Search for the cell housing the specified text and yield its (X, Y) center coordinate. 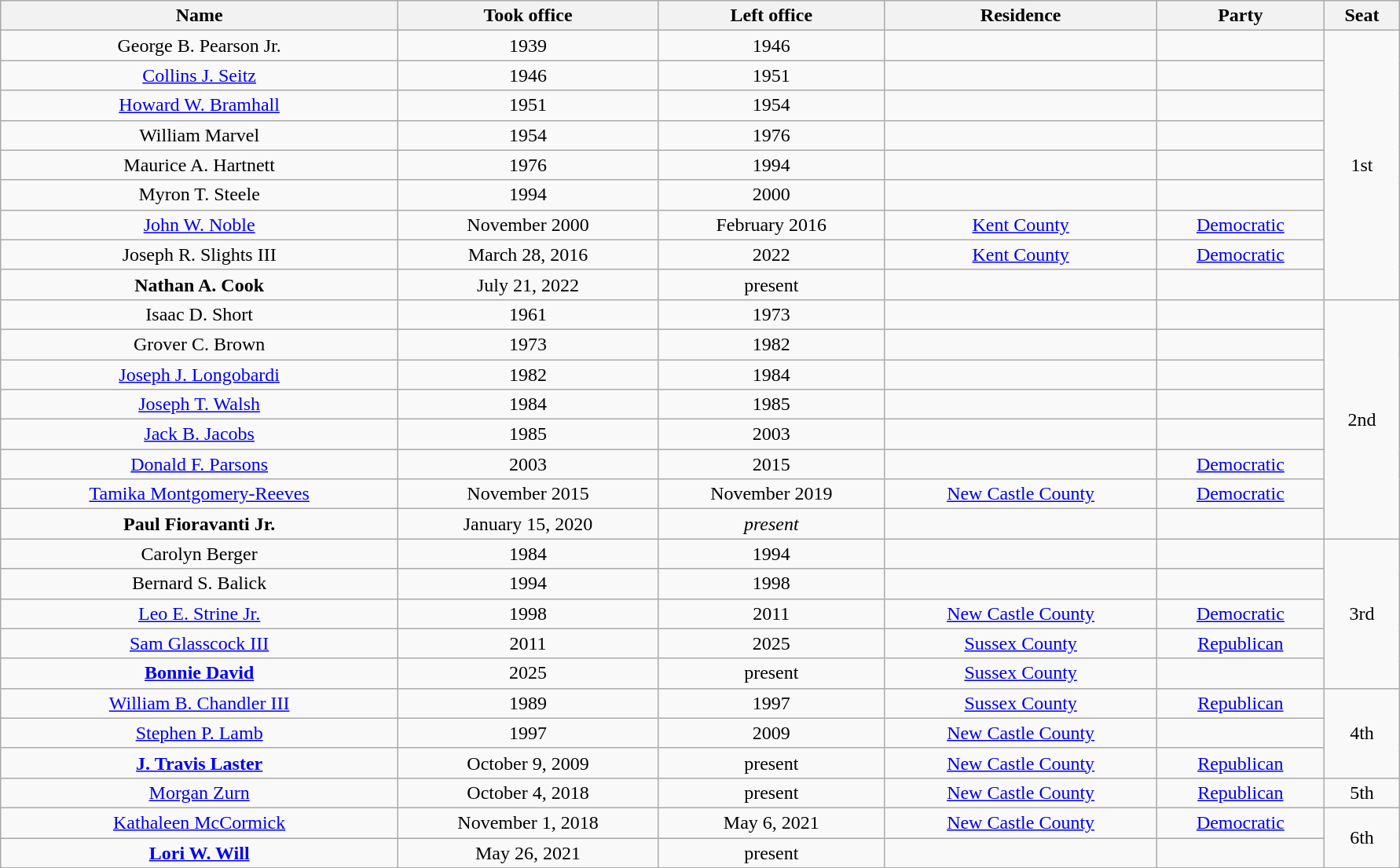
Joseph T. Walsh (200, 405)
Lori W. Will (200, 852)
Paul Fioravanti Jr. (200, 524)
November 2000 (528, 225)
2009 (771, 733)
Party (1241, 16)
Sam Glasscock III (200, 643)
Howard W. Bramhall (200, 105)
4th (1362, 733)
Jack B. Jacobs (200, 434)
Left office (771, 16)
George B. Pearson Jr. (200, 46)
July 21, 2022 (528, 284)
February 2016 (771, 225)
November 2015 (528, 494)
January 15, 2020 (528, 524)
Took office (528, 16)
October 4, 2018 (528, 793)
2000 (771, 195)
2015 (771, 464)
3rd (1362, 613)
Joseph J. Longobardi (200, 375)
John W. Noble (200, 225)
October 9, 2009 (528, 763)
Bonnie David (200, 673)
Seat (1362, 16)
Joseph R. Slights III (200, 255)
1961 (528, 314)
March 28, 2016 (528, 255)
6th (1362, 837)
William Marvel (200, 135)
Name (200, 16)
Grover C. Brown (200, 344)
Tamika Montgomery-Reeves (200, 494)
Donald F. Parsons (200, 464)
1939 (528, 46)
Carolyn Berger (200, 554)
William B. Chandler III (200, 703)
Bernard S. Balick (200, 584)
Nathan A. Cook (200, 284)
1st (1362, 165)
Leo E. Strine Jr. (200, 613)
J. Travis Laster (200, 763)
Residence (1021, 16)
November 1, 2018 (528, 822)
May 26, 2021 (528, 852)
Morgan Zurn (200, 793)
Kathaleen McCormick (200, 822)
1989 (528, 703)
Isaac D. Short (200, 314)
Myron T. Steele (200, 195)
Stephen P. Lamb (200, 733)
May 6, 2021 (771, 822)
2022 (771, 255)
November 2019 (771, 494)
2nd (1362, 419)
Maurice A. Hartnett (200, 165)
5th (1362, 793)
Collins J. Seitz (200, 75)
